Determine the [x, y] coordinate at the center of the cell enclosing the given text.  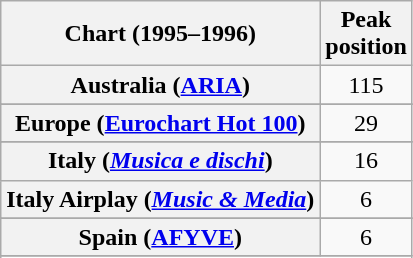
Italy Airplay (Music & Media) [160, 199]
29 [366, 123]
Spain (AFYVE) [160, 237]
Italy (Musica e dischi) [160, 161]
115 [366, 85]
Peakposition [366, 34]
Chart (1995–1996) [160, 34]
Europe (Eurochart Hot 100) [160, 123]
16 [366, 161]
Australia (ARIA) [160, 85]
